For the text-containing cell, return its midpoint in (x, y) coordinate format. 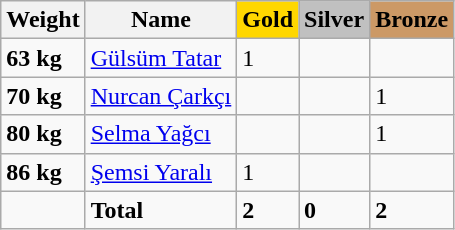
Weight (43, 20)
Şemsi Yaralı (161, 172)
Nurcan Çarkçı (161, 96)
Name (161, 20)
Bronze (412, 20)
86 kg (43, 172)
70 kg (43, 96)
Gülsüm Tatar (161, 58)
Selma Yağcı (161, 134)
0 (334, 210)
Total (161, 210)
Gold (268, 20)
Silver (334, 20)
80 kg (43, 134)
63 kg (43, 58)
